From the cell containing the given text, extract its center point as (X, Y) coordinate. 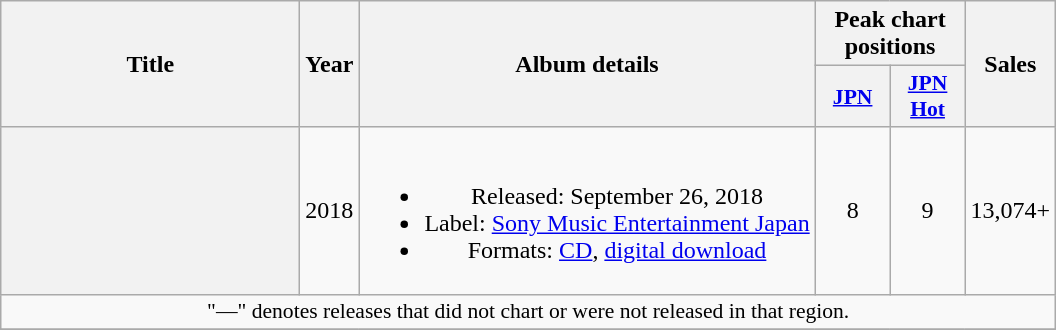
Album details (587, 64)
Released: September 26, 2018Label: Sony Music Entertainment JapanFormats: CD, digital download (587, 210)
"—" denotes releases that did not chart or were not released in that region. (528, 312)
Year (330, 64)
JPNHot (928, 96)
JPN (852, 96)
Title (150, 64)
2018 (330, 210)
9 (928, 210)
Sales (1010, 64)
8 (852, 210)
13,074+ (1010, 210)
Peak chart positions (890, 34)
